Provide the (X, Y) coordinate of the cell's center where the given text is located.  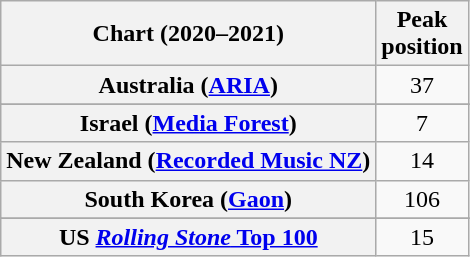
15 (422, 237)
South Korea (Gaon) (188, 199)
US Rolling Stone Top 100 (188, 237)
7 (422, 123)
14 (422, 161)
Australia (ARIA) (188, 85)
106 (422, 199)
New Zealand (Recorded Music NZ) (188, 161)
Israel (Media Forest) (188, 123)
Chart (2020–2021) (188, 34)
37 (422, 85)
Peakposition (422, 34)
